Detect which cell encompasses the target text, then output its [x, y] center coordinate. 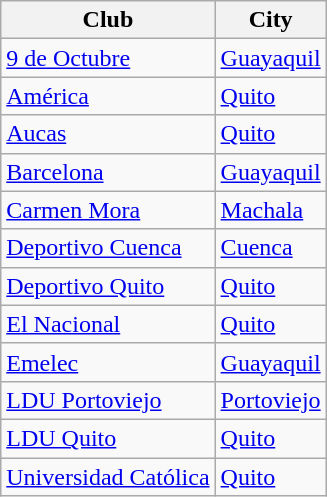
Club [108, 20]
Carmen Mora [108, 210]
Universidad Católica [108, 477]
Portoviejo [270, 400]
LDU Portoviejo [108, 400]
Deportivo Quito [108, 286]
LDU Quito [108, 438]
9 de Octubre [108, 58]
Deportivo Cuenca [108, 248]
Cuenca [270, 248]
América [108, 96]
Emelec [108, 362]
El Nacional [108, 324]
Aucas [108, 134]
Machala [270, 210]
Barcelona [108, 172]
City [270, 20]
